Output the (x, y) coordinate of the center of the cell containing the given text.  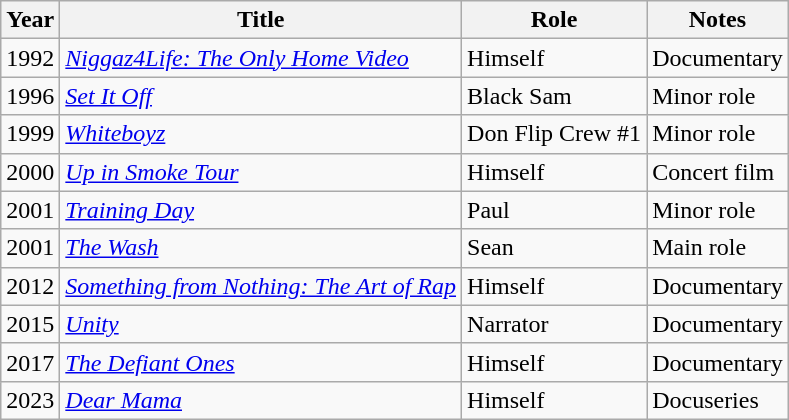
Whiteboyz (261, 134)
The Wash (261, 248)
Concert film (718, 172)
2017 (30, 362)
Black Sam (554, 96)
The Defiant Ones (261, 362)
2012 (30, 286)
Docuseries (718, 400)
Dear Mama (261, 400)
Sean (554, 248)
2000 (30, 172)
Role (554, 20)
1999 (30, 134)
Don Flip Crew #1 (554, 134)
Up in Smoke Tour (261, 172)
Set It Off (261, 96)
Main role (718, 248)
2015 (30, 324)
2023 (30, 400)
Paul (554, 210)
Something from Nothing: The Art of Rap (261, 286)
Notes (718, 20)
1996 (30, 96)
Unity (261, 324)
Title (261, 20)
1992 (30, 58)
Niggaz4Life: The Only Home Video (261, 58)
Year (30, 20)
Narrator (554, 324)
Training Day (261, 210)
